Pinpoint the cell where the given text exists, returning its (x, y) midpoint coordinate. 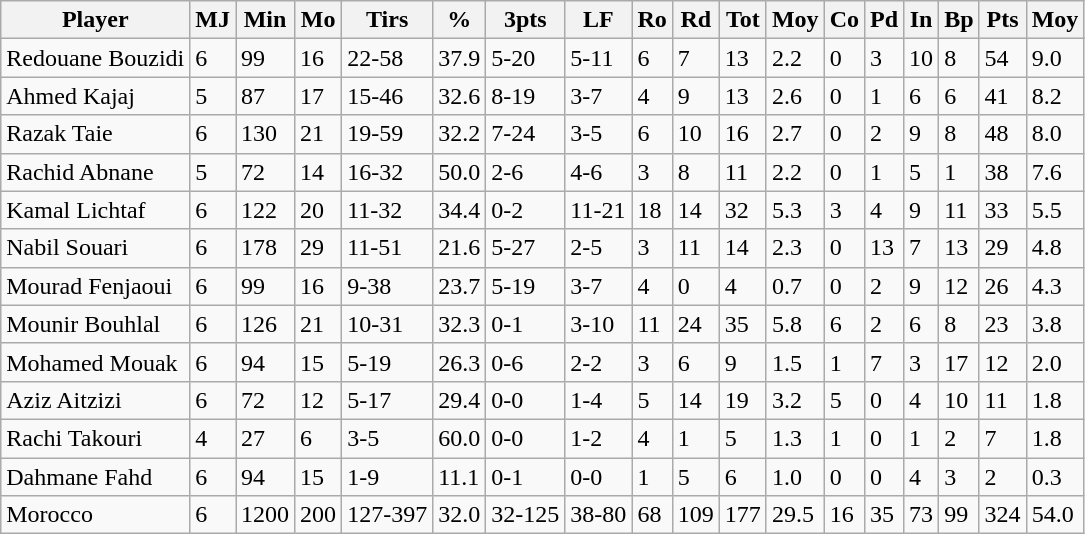
109 (696, 515)
MJ (213, 20)
LF (598, 20)
1200 (266, 515)
Rachid Abnane (96, 172)
5-17 (388, 400)
11-32 (388, 210)
177 (742, 515)
3-10 (598, 324)
11.1 (460, 477)
Tirs (388, 20)
10-31 (388, 324)
Redouane Bouzidi (96, 58)
Co (844, 20)
5-20 (526, 58)
0.7 (795, 286)
4.3 (1055, 286)
68 (652, 515)
20 (318, 210)
26 (1002, 286)
Aziz Aitzizi (96, 400)
29.5 (795, 515)
0-2 (526, 210)
54 (1002, 58)
130 (266, 134)
5.8 (795, 324)
32.3 (460, 324)
32.0 (460, 515)
Pd (884, 20)
38 (1002, 172)
Ahmed Kajaj (96, 96)
4.8 (1055, 248)
32-125 (526, 515)
11-51 (388, 248)
19 (742, 400)
3.8 (1055, 324)
8.2 (1055, 96)
48 (1002, 134)
5-11 (598, 58)
1.0 (795, 477)
41 (1002, 96)
3pts (526, 20)
9-38 (388, 286)
126 (266, 324)
8-19 (526, 96)
4-6 (598, 172)
Pts (1002, 20)
27 (266, 438)
% (460, 20)
23 (1002, 324)
7-24 (526, 134)
16-32 (388, 172)
1-2 (598, 438)
18 (652, 210)
324 (1002, 515)
38-80 (598, 515)
178 (266, 248)
Razak Taie (96, 134)
2-6 (526, 172)
15-46 (388, 96)
5-27 (526, 248)
Mourad Fenjaoui (96, 286)
34.4 (460, 210)
Nabil Souari (96, 248)
122 (266, 210)
1-9 (388, 477)
Min (266, 20)
9.0 (1055, 58)
Rachi Takouri (96, 438)
Tot (742, 20)
1.5 (795, 362)
Bp (959, 20)
1.3 (795, 438)
33 (1002, 210)
Kamal Lichtaf (96, 210)
Dahmane Fahd (96, 477)
Mohamed Mouak (96, 362)
54.0 (1055, 515)
26.3 (460, 362)
Mo (318, 20)
8.0 (1055, 134)
Rd (696, 20)
200 (318, 515)
127-397 (388, 515)
22-58 (388, 58)
0.3 (1055, 477)
Player (96, 20)
0-6 (526, 362)
87 (266, 96)
2.7 (795, 134)
37.9 (460, 58)
29.4 (460, 400)
2.3 (795, 248)
5.3 (795, 210)
Mounir Bouhlal (96, 324)
7.6 (1055, 172)
2.0 (1055, 362)
Morocco (96, 515)
2-2 (598, 362)
5.5 (1055, 210)
3.2 (795, 400)
50.0 (460, 172)
11-21 (598, 210)
Ro (652, 20)
32.6 (460, 96)
32 (742, 210)
60.0 (460, 438)
2-5 (598, 248)
1-4 (598, 400)
21.6 (460, 248)
19-59 (388, 134)
24 (696, 324)
32.2 (460, 134)
In (922, 20)
73 (922, 515)
2.6 (795, 96)
23.7 (460, 286)
